Return (X, Y) of the center of cell containing provided text 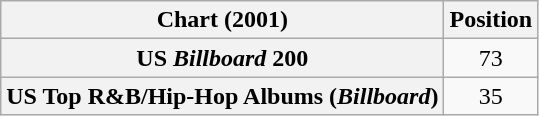
Chart (2001) (222, 20)
US Top R&B/Hip-Hop Albums (Billboard) (222, 96)
Position (491, 20)
35 (491, 96)
73 (491, 58)
US Billboard 200 (222, 58)
